Output the (X, Y) coordinate of the center of the cell containing the given text.  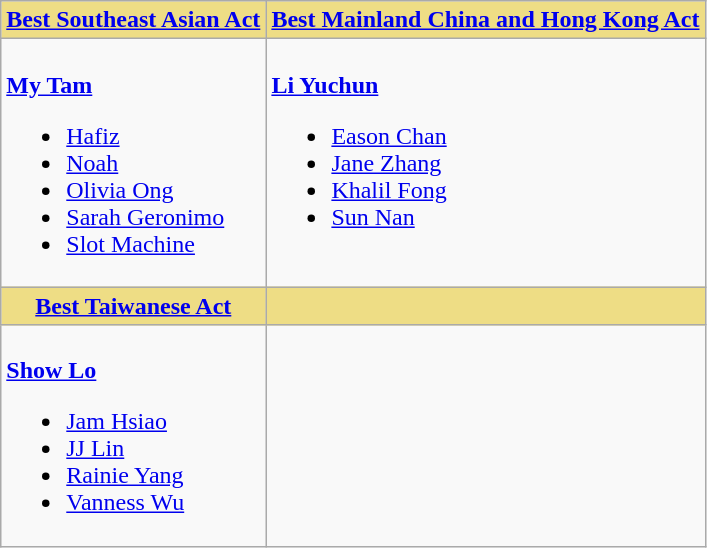
Best Southeast Asian Act (134, 20)
My TamHafizNoahOlivia OngSarah GeronimoSlot Machine (134, 163)
Show LoJam HsiaoJJ LinRainie YangVanness Wu (134, 436)
Best Taiwanese Act (134, 306)
Li YuchunEason ChanJane ZhangKhalil FongSun Nan (486, 163)
Best Mainland China and Hong Kong Act (486, 20)
